Output the [X, Y] coordinate of the center of the cell containing the given text.  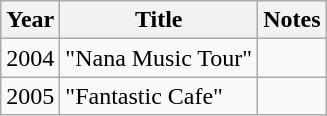
Year [30, 20]
"Fantastic Cafe" [159, 96]
"Nana Music Tour" [159, 58]
Title [159, 20]
2005 [30, 96]
Notes [292, 20]
2004 [30, 58]
